Search for the cell housing the specified text and yield its (X, Y) center coordinate. 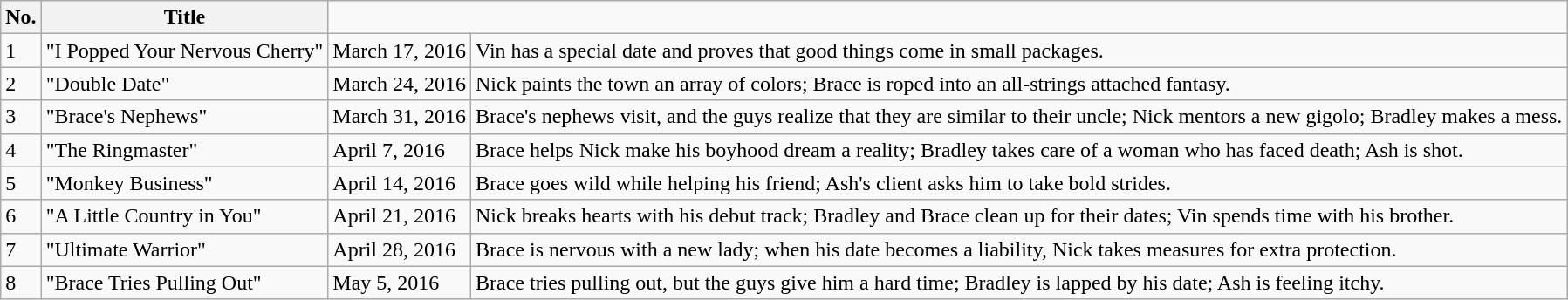
"Brace Tries Pulling Out" (185, 283)
"The Ringmaster" (185, 150)
March 24, 2016 (400, 84)
May 5, 2016 (400, 283)
March 31, 2016 (400, 117)
April 21, 2016 (400, 216)
April 14, 2016 (400, 183)
6 (21, 216)
"A Little Country in You" (185, 216)
Brace helps Nick make his boyhood dream a reality; Bradley takes care of a woman who has faced death; Ash is shot. (1019, 150)
Brace goes wild while helping his friend; Ash's client asks him to take bold strides. (1019, 183)
March 17, 2016 (400, 51)
8 (21, 283)
April 28, 2016 (400, 249)
1 (21, 51)
Nick paints the town an array of colors; Brace is roped into an all-strings attached fantasy. (1019, 84)
Nick breaks hearts with his debut track; Bradley and Brace clean up for their dates; Vin spends time with his brother. (1019, 216)
Title (185, 17)
4 (21, 150)
5 (21, 183)
Brace is nervous with a new lady; when his date becomes a liability, Nick takes measures for extra protection. (1019, 249)
7 (21, 249)
"Monkey Business" (185, 183)
"Ultimate Warrior" (185, 249)
Brace tries pulling out, but the guys give him a hard time; Bradley is lapped by his date; Ash is feeling itchy. (1019, 283)
2 (21, 84)
Vin has a special date and proves that good things come in small packages. (1019, 51)
3 (21, 117)
"Brace's Nephews" (185, 117)
"I Popped Your Nervous Cherry" (185, 51)
"Double Date" (185, 84)
April 7, 2016 (400, 150)
Brace's nephews visit, and the guys realize that they are similar to their uncle; Nick mentors a new gigolo; Bradley makes a mess. (1019, 117)
No. (21, 17)
